Find where the given text appears and provide that cell's center as [x, y] coordinate. 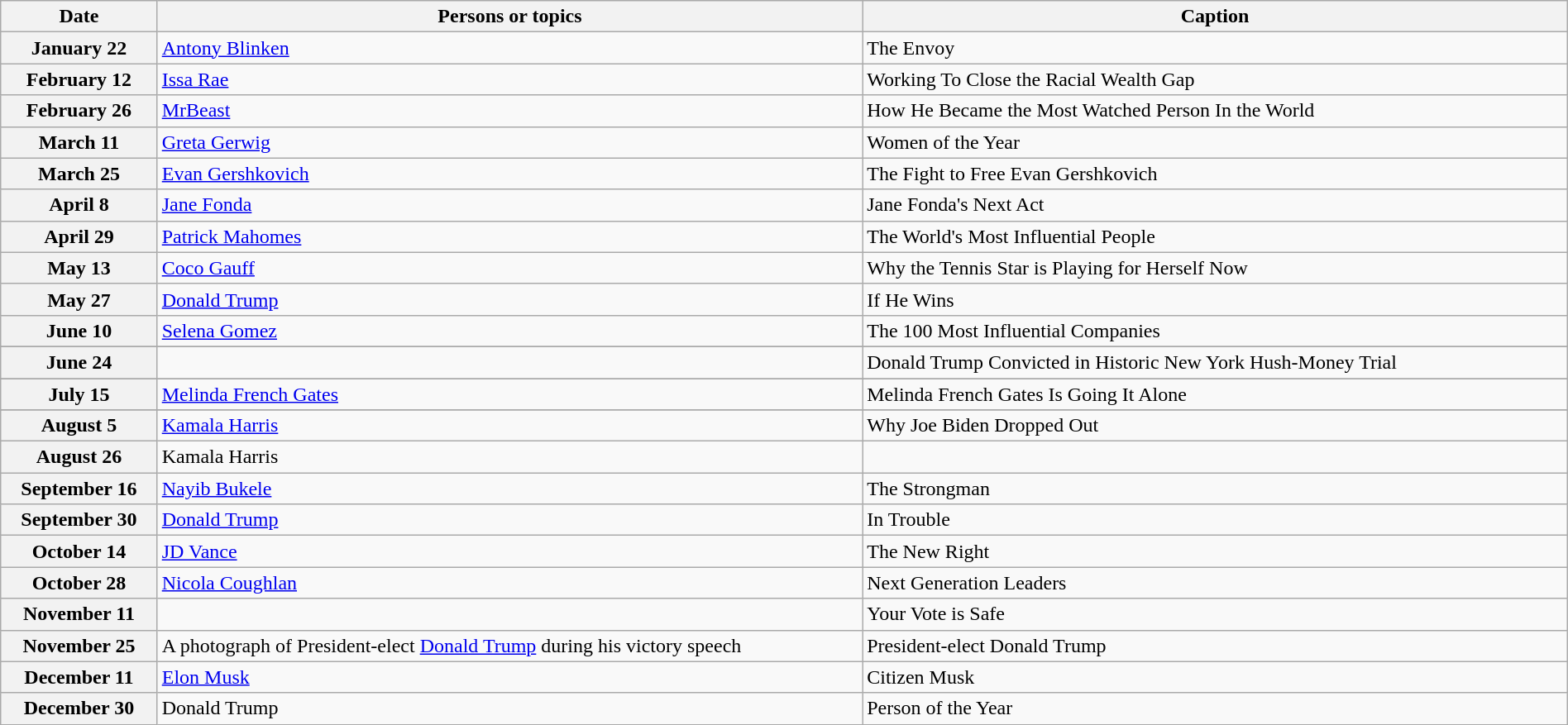
In Trouble [1216, 520]
Patrick Mahomes [509, 236]
Next Generation Leaders [1216, 583]
March 11 [79, 142]
Elon Musk [509, 677]
Nayib Bukele [509, 489]
March 25 [79, 174]
December 30 [79, 708]
President-elect Donald Trump [1216, 646]
How He Became the Most Watched Person In the World [1216, 111]
Caption [1216, 17]
Melinda French Gates Is Going It Alone [1216, 394]
January 22 [79, 48]
Donald Trump Convicted in Historic New York Hush-Money Trial [1216, 362]
Your Vote is Safe [1216, 614]
November 11 [79, 614]
The Fight to Free Evan Gershkovich [1216, 174]
Women of the Year [1216, 142]
April 29 [79, 236]
May 27 [79, 299]
Jane Fonda's Next Act [1216, 205]
December 11 [79, 677]
Citizen Musk [1216, 677]
Why the Tennis Star is Playing for Herself Now [1216, 268]
April 8 [79, 205]
The World's Most Influential People [1216, 236]
Person of the Year [1216, 708]
October 28 [79, 583]
May 13 [79, 268]
Selena Gomez [509, 331]
Jane Fonda [509, 205]
Working To Close the Racial Wealth Gap [1216, 79]
JD Vance [509, 551]
If He Wins [1216, 299]
October 14 [79, 551]
Date [79, 17]
July 15 [79, 394]
Greta Gerwig [509, 142]
Melinda French Gates [509, 394]
February 12 [79, 79]
November 25 [79, 646]
The 100 Most Influential Companies [1216, 331]
August 26 [79, 457]
The Strongman [1216, 489]
The Envoy [1216, 48]
Nicola Coughlan [509, 583]
June 24 [79, 362]
Evan Gershkovich [509, 174]
Coco Gauff [509, 268]
MrBeast [509, 111]
Persons or topics [509, 17]
September 16 [79, 489]
A photograph of President-elect Donald Trump during his victory speech [509, 646]
Issa Rae [509, 79]
June 10 [79, 331]
Antony Blinken [509, 48]
The New Right [1216, 551]
September 30 [79, 520]
Why Joe Biden Dropped Out [1216, 426]
February 26 [79, 111]
August 5 [79, 426]
